Determine the [x, y] coordinate at the center of the cell enclosing the given text.  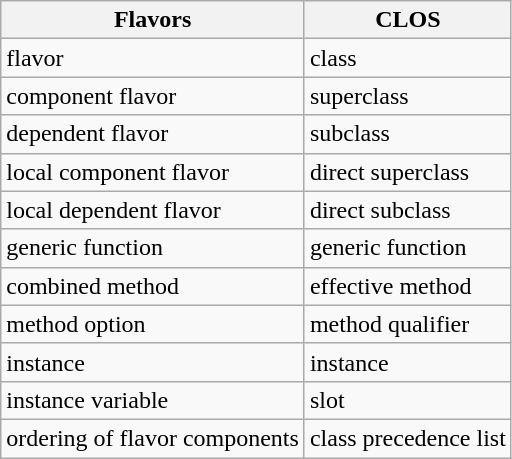
combined method [153, 286]
instance variable [153, 400]
effective method [408, 286]
method qualifier [408, 324]
slot [408, 400]
component flavor [153, 96]
class [408, 58]
superclass [408, 96]
class precedence list [408, 438]
direct superclass [408, 172]
CLOS [408, 20]
subclass [408, 134]
ordering of flavor components [153, 438]
local component flavor [153, 172]
method option [153, 324]
flavor [153, 58]
direct subclass [408, 210]
dependent flavor [153, 134]
local dependent flavor [153, 210]
Flavors [153, 20]
